Output the [x, y] coordinate of the center of the cell containing the given text.  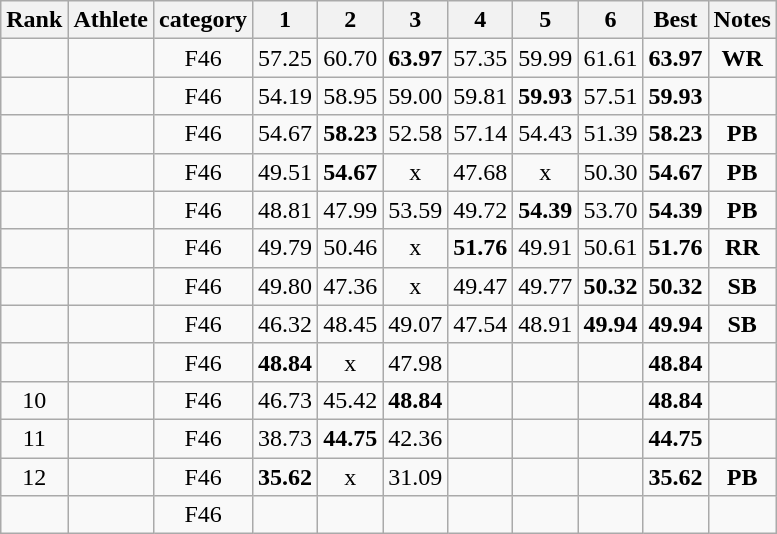
45.42 [350, 400]
50.30 [610, 172]
42.36 [416, 438]
12 [34, 477]
3 [416, 20]
49.77 [546, 286]
47.98 [416, 362]
59.81 [480, 96]
10 [34, 400]
48.81 [286, 210]
Rank [34, 20]
49.72 [480, 210]
46.73 [286, 400]
31.09 [416, 477]
49.47 [480, 286]
53.59 [416, 210]
48.45 [350, 324]
54.43 [546, 134]
47.68 [480, 172]
5 [546, 20]
WR [742, 58]
53.70 [610, 210]
RR [742, 248]
47.54 [480, 324]
49.91 [546, 248]
11 [34, 438]
49.51 [286, 172]
38.73 [286, 438]
58.95 [350, 96]
59.00 [416, 96]
1 [286, 20]
Best [676, 20]
47.99 [350, 210]
57.14 [480, 134]
2 [350, 20]
49.07 [416, 324]
50.61 [610, 248]
57.51 [610, 96]
51.39 [610, 134]
46.32 [286, 324]
48.91 [546, 324]
47.36 [350, 286]
59.99 [546, 58]
60.70 [350, 58]
52.58 [416, 134]
Athlete [111, 20]
61.61 [610, 58]
4 [480, 20]
Notes [742, 20]
49.80 [286, 286]
57.35 [480, 58]
57.25 [286, 58]
6 [610, 20]
category [204, 20]
54.19 [286, 96]
50.46 [350, 248]
49.79 [286, 248]
